Scan for the cell matching the given text and deliver its [X, Y] coordinate at center. 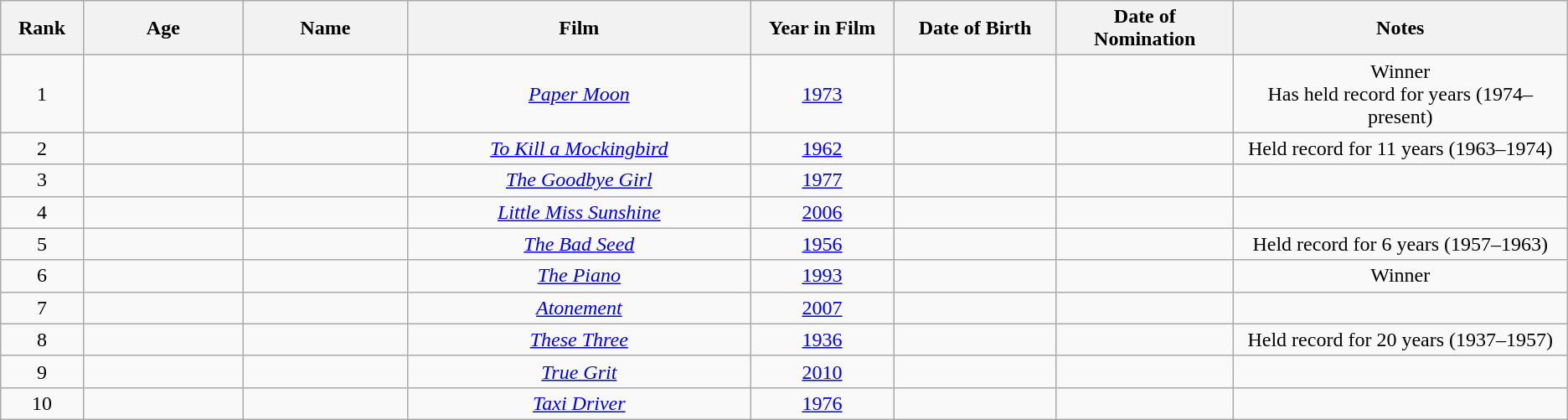
1936 [822, 340]
Winner [1400, 276]
To Kill a Mockingbird [579, 148]
WinnerHas held record for years (1974–present) [1400, 94]
Held record for 11 years (1963–1974) [1400, 148]
Notes [1400, 29]
3 [42, 180]
1962 [822, 148]
1976 [822, 403]
Atonement [579, 308]
The Bad Seed [579, 244]
Date of Nomination [1144, 29]
9 [42, 371]
Held record for 6 years (1957–1963) [1400, 244]
8 [42, 340]
Held record for 20 years (1937–1957) [1400, 340]
True Grit [579, 371]
6 [42, 276]
The Piano [579, 276]
Date of Birth [975, 29]
1973 [822, 94]
4 [42, 212]
2 [42, 148]
The Goodbye Girl [579, 180]
5 [42, 244]
Film [579, 29]
1977 [822, 180]
7 [42, 308]
10 [42, 403]
Age [162, 29]
Taxi Driver [579, 403]
These Three [579, 340]
2007 [822, 308]
Name [325, 29]
Year in Film [822, 29]
Rank [42, 29]
1 [42, 94]
2006 [822, 212]
Little Miss Sunshine [579, 212]
1993 [822, 276]
2010 [822, 371]
Paper Moon [579, 94]
1956 [822, 244]
